Scan for the cell matching the given text and deliver its [X, Y] coordinate at center. 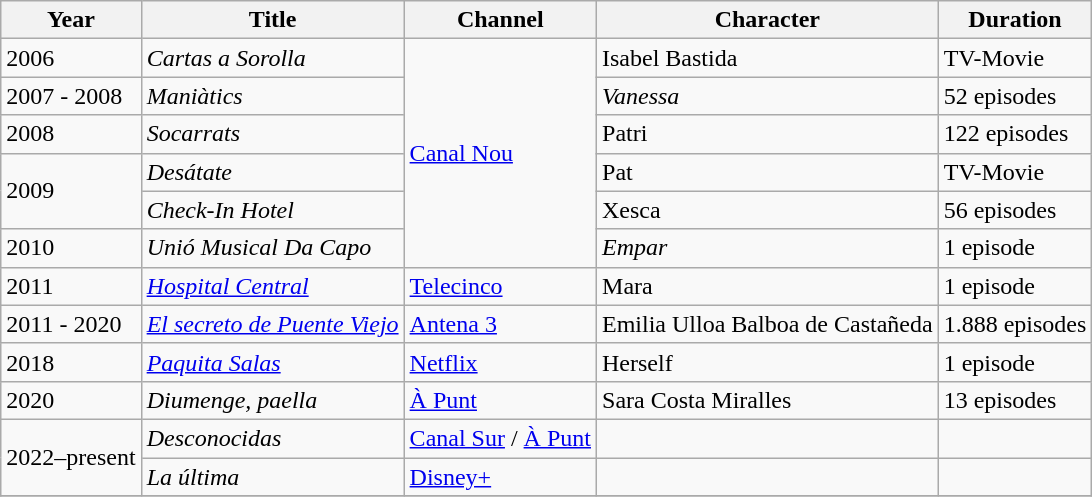
Year [71, 20]
Mara [768, 286]
Cartas a Sorolla [272, 58]
Pat [768, 172]
Disney+ [500, 477]
13 episodes [1015, 400]
Netflix [500, 362]
122 episodes [1015, 134]
Antena 3 [500, 324]
2009 [71, 191]
Patri [768, 134]
2020 [71, 400]
Vanessa [768, 96]
1.888 episodes [1015, 324]
Character [768, 20]
2008 [71, 134]
Check-In Hotel [272, 210]
Sara Costa Miralles [768, 400]
2007 - 2008 [71, 96]
Canal Sur / À Punt [500, 438]
Emilia Ulloa Balboa de Castañeda [768, 324]
56 episodes [1015, 210]
À Punt [500, 400]
Duration [1015, 20]
Canal Nou [500, 153]
Isabel Bastida [768, 58]
52 episodes [1015, 96]
Maniàtics [272, 96]
Desconocidas [272, 438]
Herself [768, 362]
2011 - 2020 [71, 324]
2010 [71, 248]
2018 [71, 362]
El secreto de Puente Viejo [272, 324]
La última [272, 477]
Title [272, 20]
Empar [768, 248]
2022–present [71, 457]
2006 [71, 58]
Hospital Central [272, 286]
Socarrats [272, 134]
Unió Musical Da Capo [272, 248]
Paquita Salas [272, 362]
Channel [500, 20]
2011 [71, 286]
Diumenge, paella [272, 400]
Telecinco [500, 286]
Xesca [768, 210]
Desátate [272, 172]
